Find where the given text appears and provide that cell's center as (X, Y) coordinate. 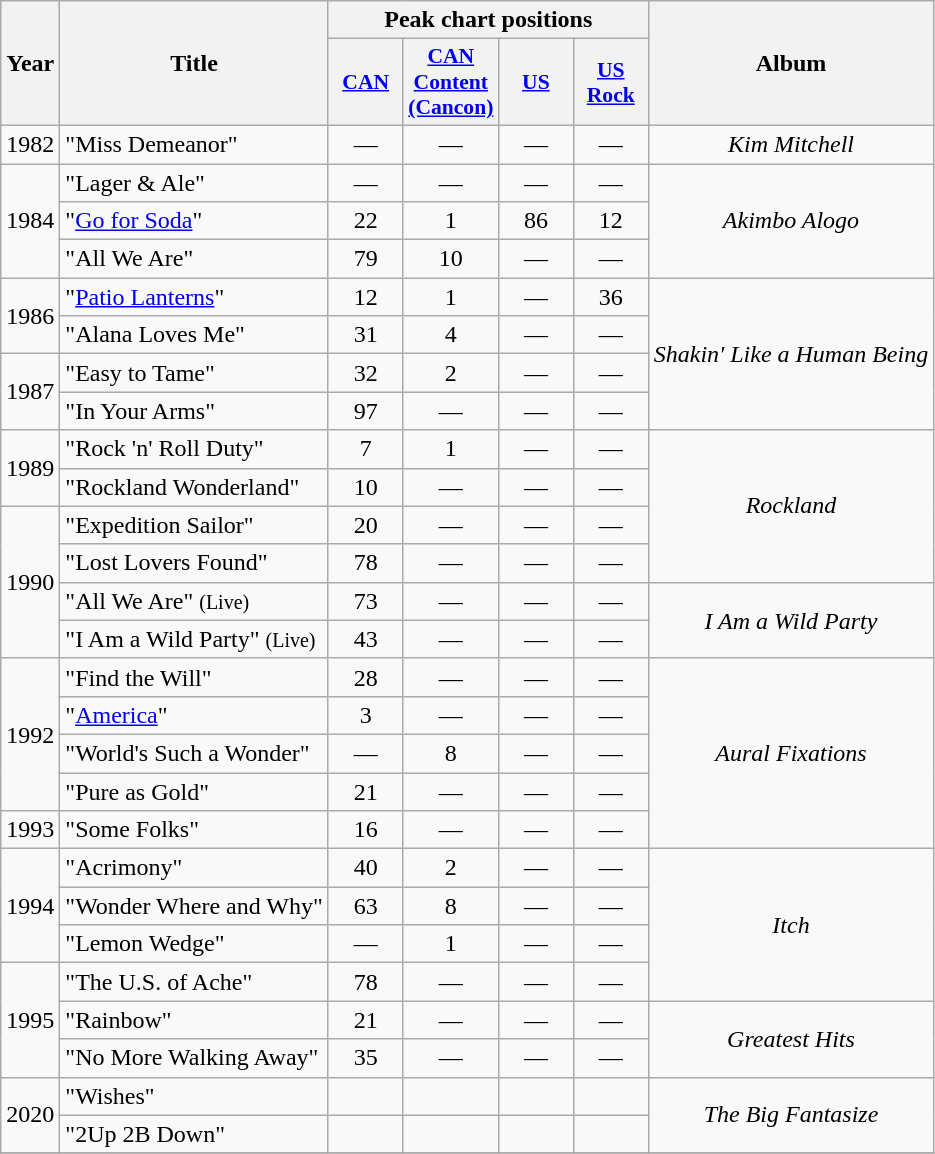
"Some Folks" (194, 830)
"Wishes" (194, 1096)
US (536, 82)
Kim Mitchell (790, 144)
"All We Are" (194, 259)
Title (194, 64)
1993 (30, 830)
1992 (30, 734)
Album (790, 64)
63 (366, 906)
"World's Such a Wonder" (194, 753)
86 (536, 221)
Peak chart positions (488, 20)
"Rock 'n' Roll Duty" (194, 449)
43 (366, 639)
CANContent(Cancon) (450, 82)
"Rockland Wonderland" (194, 487)
"No More Walking Away" (194, 1058)
20 (366, 525)
16 (366, 830)
Shakin' Like a Human Being (790, 354)
1989 (30, 468)
1982 (30, 144)
"Acrimony" (194, 868)
97 (366, 411)
Greatest Hits (790, 1039)
3 (366, 715)
1984 (30, 221)
"Find the Will" (194, 677)
22 (366, 221)
36 (610, 297)
"Expedition Sailor" (194, 525)
31 (366, 335)
2020 (30, 1115)
USRock (610, 82)
The Big Fantasize (790, 1115)
"America" (194, 715)
1986 (30, 316)
1987 (30, 392)
"Go for Soda" (194, 221)
"All We Are" (Live) (194, 601)
"Lost Lovers Found" (194, 563)
"Pure as Gold" (194, 791)
"Rainbow" (194, 1020)
"Miss Demeanor" (194, 144)
4 (450, 335)
"Lemon Wedge" (194, 944)
28 (366, 677)
"Wonder Where and Why" (194, 906)
Itch (790, 925)
79 (366, 259)
"Alana Loves Me" (194, 335)
Rockland (790, 506)
Aural Fixations (790, 753)
"Patio Lanterns" (194, 297)
"Lager & Ale" (194, 183)
"2Up 2B Down" (194, 1134)
73 (366, 601)
"In Your Arms" (194, 411)
Year (30, 64)
1994 (30, 906)
CAN (366, 82)
7 (366, 449)
"Easy to Tame" (194, 373)
"The U.S. of Ache" (194, 982)
35 (366, 1058)
1995 (30, 1020)
32 (366, 373)
40 (366, 868)
Akimbo Alogo (790, 221)
"I Am a Wild Party" (Live) (194, 639)
1990 (30, 582)
I Am a Wild Party (790, 620)
